Extract the [X, Y] coordinate from the center of the cell holding the provided text.  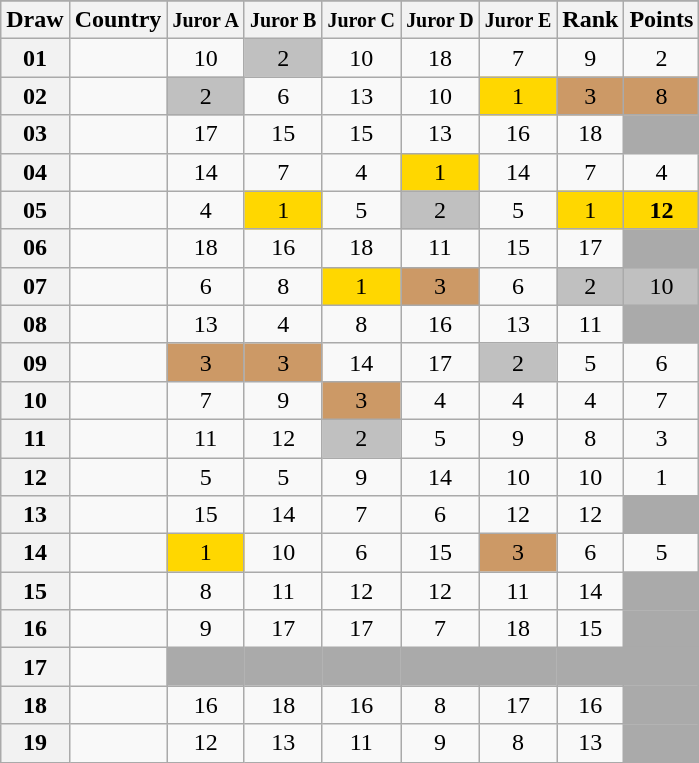
Rank [590, 20]
Country [118, 20]
04 [35, 172]
05 [35, 210]
Juror D [440, 20]
02 [35, 96]
09 [35, 362]
01 [35, 58]
06 [35, 248]
03 [35, 134]
Points [662, 20]
Juror A [206, 20]
Juror C [362, 20]
Juror B [283, 20]
19 [35, 743]
07 [35, 286]
Draw [35, 20]
08 [35, 324]
Juror E [518, 20]
